Provide the [x, y] coordinate of the cell's center where the given text is located.  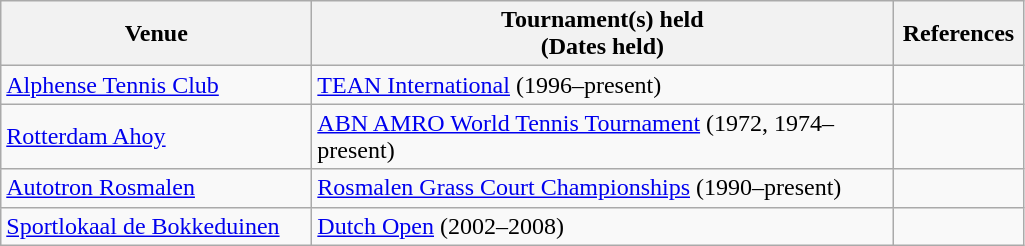
Rosmalen Grass Court Championships (1990–present) [602, 188]
Dutch Open (2002–2008) [602, 226]
TEAN International (1996–present) [602, 85]
ABN AMRO World Tennis Tournament (1972, 1974–present) [602, 136]
Sportlokaal de Bokkeduinen [156, 226]
Venue [156, 34]
Autotron Rosmalen [156, 188]
Alphense Tennis Club [156, 85]
References [958, 34]
Tournament(s) held(Dates held) [602, 34]
Rotterdam Ahoy [156, 136]
